Extract the (x, y) coordinate from the center of the cell holding the provided text.  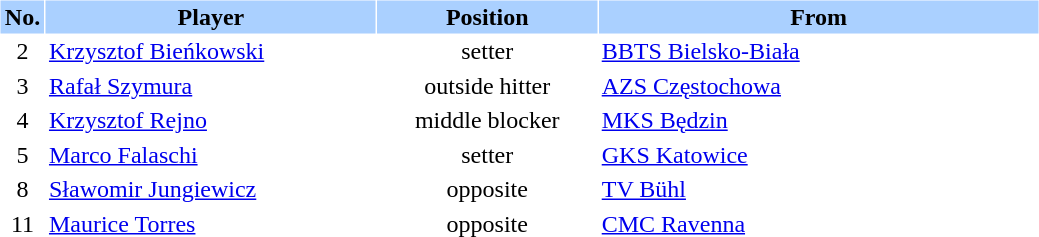
opposite (487, 190)
TV Bühl (819, 190)
Sławomir Jungiewicz (211, 190)
Marco Falaschi (211, 154)
4 (22, 120)
Rafał Szymura (211, 86)
3 (22, 86)
GKS Katowice (819, 154)
BBTS Bielsko-Biała (819, 52)
From (819, 16)
5 (22, 154)
No. (22, 16)
outside hitter (487, 86)
AZS Częstochowa (819, 86)
8 (22, 190)
MKS Będzin (819, 120)
Krzysztof Bieńkowski (211, 52)
2 (22, 52)
middle blocker (487, 120)
Player (211, 16)
Krzysztof Rejno (211, 120)
Position (487, 16)
